Return the [X, Y] coordinate for the center point of the cell that contains the specified text.  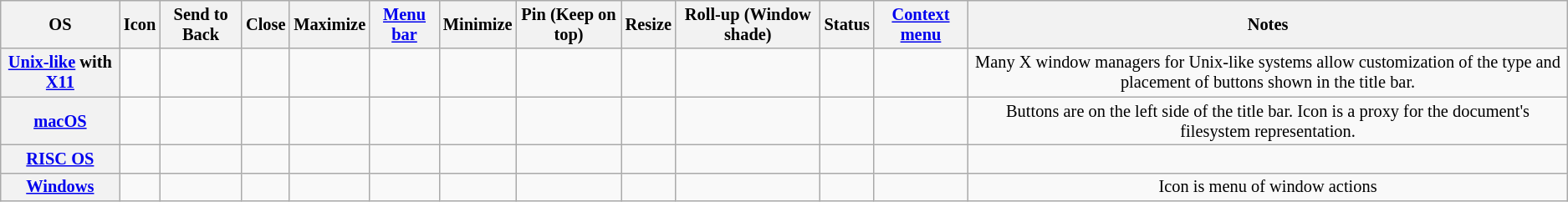
Minimize [478, 24]
Unix-like with X11 [60, 73]
Icon [140, 24]
Notes [1268, 24]
Send to Back [201, 24]
Resize [649, 24]
Menu bar [405, 24]
Roll-up (Window shade) [748, 24]
Windows [60, 187]
Context menu [921, 24]
Close [266, 24]
Pin (Keep on top) [569, 24]
Maximize [329, 24]
macOS [60, 121]
Buttons are on the left side of the title bar. Icon is a proxy for the document's filesystem representation. [1268, 121]
Icon is menu of window actions [1268, 187]
Many X window managers for Unix-like systems allow customization of the type and placement of buttons shown in the title bar. [1268, 73]
OS [60, 24]
Status [847, 24]
RISC OS [60, 159]
